Determine the [X, Y] coordinate at the center of the cell enclosing the given text.  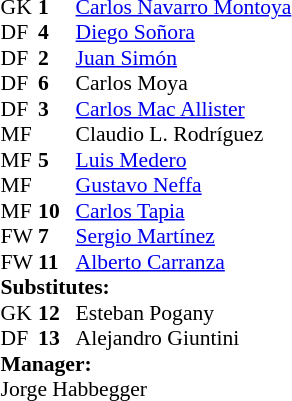
Substitutes: [146, 287]
Carlos Mac Allister [184, 109]
Alejandro Giuntini [184, 339]
7 [57, 237]
Luis Medero [184, 160]
5 [57, 160]
3 [57, 109]
Claudio L. Rodríguez [184, 135]
6 [57, 83]
Gustavo Neffa [184, 185]
2 [57, 58]
13 [57, 339]
12 [57, 313]
10 [57, 211]
Carlos Tapia [184, 211]
Manager: [146, 364]
4 [57, 33]
GK [20, 313]
Carlos Moya [184, 83]
Juan Simón [184, 58]
Diego Soñora [184, 33]
Alberto Carranza [184, 262]
11 [57, 262]
Sergio Martínez [184, 237]
Esteban Pogany [184, 313]
